Scan for the cell matching the given text and deliver its (X, Y) coordinate at center. 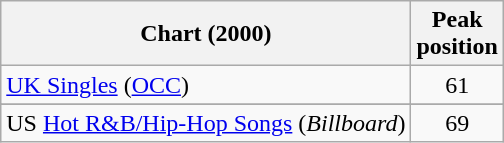
US Hot R&B/Hip-Hop Songs (Billboard) (206, 123)
69 (457, 123)
Chart (2000) (206, 34)
61 (457, 85)
UK Singles (OCC) (206, 85)
Peakposition (457, 34)
